Output the [X, Y] coordinate of the center of the cell containing the given text.  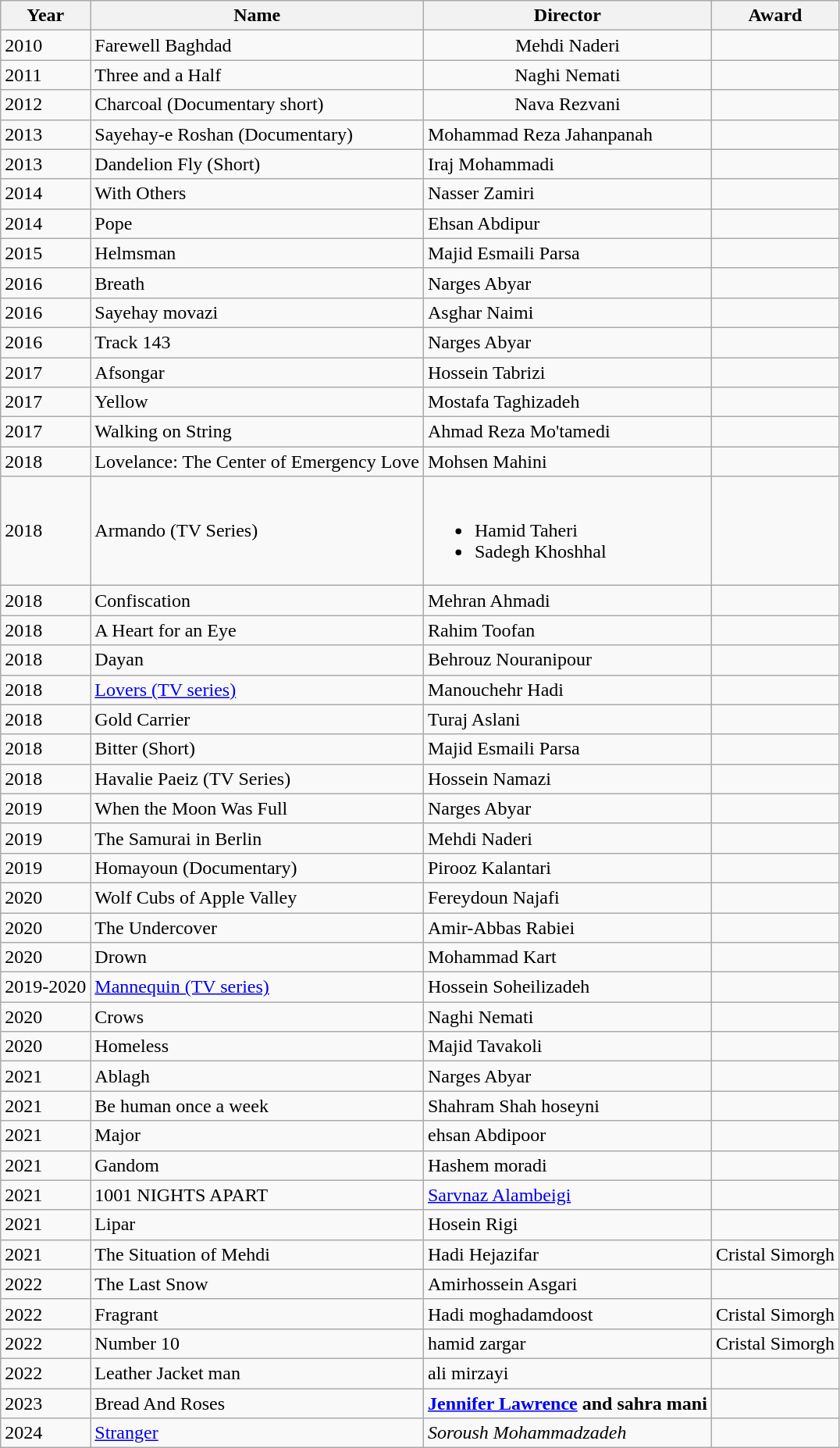
When the Moon Was Full [258, 808]
Ahmad Reza Mo'tamedi [567, 432]
2012 [45, 105]
Walking on String [258, 432]
Manouchehr Hadi [567, 690]
Leather Jacket man [258, 1373]
Mohammad Reza Jahanpanah [567, 134]
Soroush Mohammadzadeh [567, 1433]
Sayehay movazi [258, 312]
2015 [45, 253]
Rahim Toofan [567, 630]
Hossein Tabrizi [567, 373]
Gold Carrier [258, 719]
Sayehay-e Roshan (Documentary) [258, 134]
Bread And Roses [258, 1403]
The Situation of Mehdi [258, 1254]
Three and a Half [258, 75]
Mannequin (TV series) [258, 987]
Lovers (TV series) [258, 690]
Charcoal (Documentary short) [258, 105]
Hossein Soheilizadeh [567, 987]
Lovelance: The Center of Emergency Love [258, 462]
Behrouz Nouranipour [567, 660]
2010 [45, 45]
2024 [45, 1433]
Amir-Abbas Rabiei [567, 927]
2011 [45, 75]
Yellow [258, 402]
Name [258, 16]
Nava Rezvani [567, 105]
2019-2020 [45, 987]
Fereydoun Najafi [567, 897]
1001 NIGHTS APART [258, 1195]
Hadi Hejazifar [567, 1254]
Iraj Mohammadi [567, 164]
Major [258, 1136]
Crows [258, 1017]
Sarvnaz Alambeigi [567, 1195]
Be human once a week [258, 1106]
ehsan Abdipoor [567, 1136]
Confiscation [258, 601]
Mostafa Taghizadeh [567, 402]
Award [774, 16]
Asghar Naimi [567, 312]
A Heart for an Eye [258, 630]
The Undercover [258, 927]
Dayan [258, 660]
The Last Snow [258, 1284]
Breath [258, 283]
Number 10 [258, 1343]
Year [45, 16]
Gandom [258, 1165]
Homayoun (Documentary) [258, 868]
Hosein Rigi [567, 1225]
Hadi moghadamdoost [567, 1314]
Track 143 [258, 342]
Jennifer Lawrence and sahra mani [567, 1403]
Hamid TaheriSadegh Khoshhal [567, 531]
Pirooz Kalantari [567, 868]
Hossein Namazi [567, 779]
Turaj Aslani [567, 719]
Amirhossein Asgari [567, 1284]
Stranger [258, 1433]
Farewell Baghdad [258, 45]
Ehsan Abdipur [567, 223]
Lipar [258, 1225]
Ablagh [258, 1076]
Hashem moradi [567, 1165]
The Samurai in Berlin [258, 838]
Wolf Cubs of Apple Valley [258, 897]
Mohsen Mahini [567, 462]
Pope [258, 223]
Majid Tavakoli [567, 1047]
Drown [258, 958]
Bitter (Short) [258, 749]
Homeless [258, 1047]
2023 [45, 1403]
Helmsman [258, 253]
Mohammad Kart [567, 958]
Dandelion Fly (Short) [258, 164]
With Others [258, 194]
Nasser Zamiri [567, 194]
Havalie Paeiz (TV Series) [258, 779]
hamid zargar [567, 1343]
Shahram Shah hoseyni [567, 1106]
Director [567, 16]
Mehran Ahmadi [567, 601]
Afsongar [258, 373]
Fragrant [258, 1314]
Armando (TV Series) [258, 531]
ali mirzayi [567, 1373]
